Find where the given text appears and provide that cell's center as (x, y) coordinate. 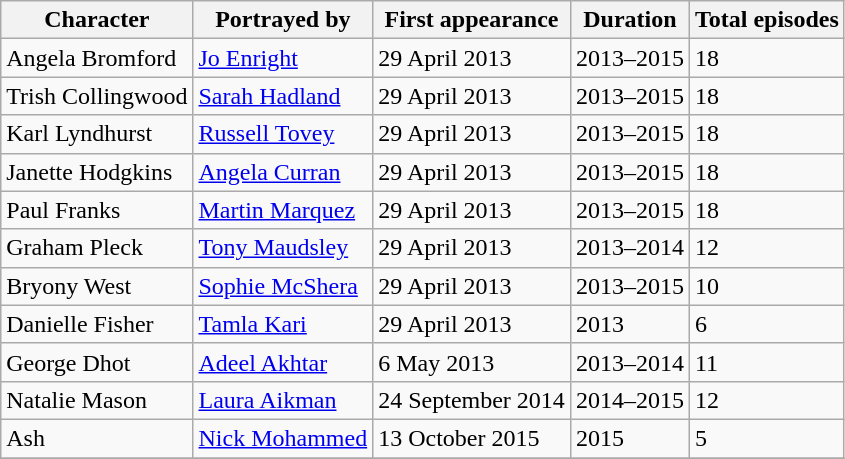
Jo Enright (283, 58)
6 May 2013 (472, 362)
Angela Curran (283, 172)
11 (766, 362)
10 (766, 286)
Martin Marquez (283, 210)
Janette Hodgkins (97, 172)
2013 (630, 324)
Adeel Akhtar (283, 362)
Karl Lyndhurst (97, 134)
Natalie Mason (97, 400)
Bryony West (97, 286)
Portrayed by (283, 20)
6 (766, 324)
2015 (630, 438)
13 October 2015 (472, 438)
Graham Pleck (97, 248)
Paul Franks (97, 210)
24 September 2014 (472, 400)
Danielle Fisher (97, 324)
Character (97, 20)
Sarah Hadland (283, 96)
5 (766, 438)
Angela Bromford (97, 58)
Nick Mohammed (283, 438)
Trish Collingwood (97, 96)
Tony Maudsley (283, 248)
Duration (630, 20)
Laura Aikman (283, 400)
Tamla Kari (283, 324)
George Dhot (97, 362)
2014–2015 (630, 400)
Ash (97, 438)
Total episodes (766, 20)
First appearance (472, 20)
Sophie McShera (283, 286)
Russell Tovey (283, 134)
